Locate the cell with the specified text and output its (x, y) center coordinate. 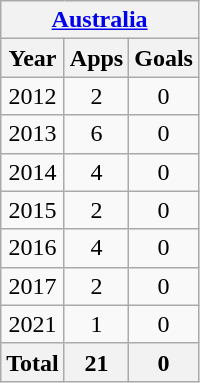
2021 (33, 324)
2016 (33, 248)
21 (96, 362)
2012 (33, 96)
1 (96, 324)
Total (33, 362)
Year (33, 58)
Apps (96, 58)
2015 (33, 210)
2017 (33, 286)
2014 (33, 172)
Goals (164, 58)
2013 (33, 134)
6 (96, 134)
Australia (100, 20)
